Identify which cell holds the provided text, then report its [x, y] central coordinate. 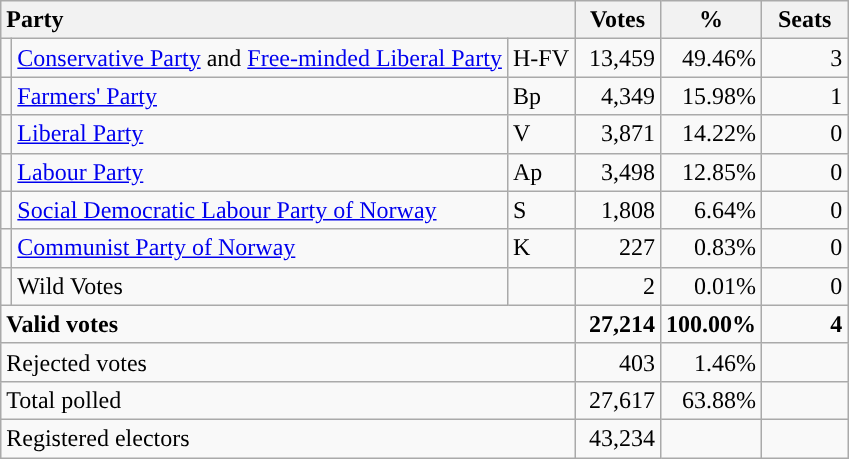
Registered electors [288, 438]
Total polled [288, 400]
0.01% [712, 286]
0.83% [712, 248]
6.64% [712, 210]
100.00% [712, 324]
3 [805, 58]
12.85% [712, 172]
27,617 [617, 400]
Labour Party [260, 172]
Wild Votes [260, 286]
227 [617, 248]
3,871 [617, 134]
1.46% [712, 362]
2 [617, 286]
13,459 [617, 58]
Social Democratic Labour Party of Norway [260, 210]
S [540, 210]
27,214 [617, 324]
Liberal Party [260, 134]
14.22% [712, 134]
Communist Party of Norway [260, 248]
Bp [540, 96]
Seats [805, 20]
4 [805, 324]
Farmers' Party [260, 96]
Ap [540, 172]
V [540, 134]
403 [617, 362]
63.88% [712, 400]
43,234 [617, 438]
1 [805, 96]
49.46% [712, 58]
Conservative Party and Free-minded Liberal Party [260, 58]
H-FV [540, 58]
Party [288, 20]
Rejected votes [288, 362]
4,349 [617, 96]
3,498 [617, 172]
Votes [617, 20]
Valid votes [288, 324]
15.98% [712, 96]
1,808 [617, 210]
K [540, 248]
% [712, 20]
